Search for the cell housing the specified text and yield its (X, Y) center coordinate. 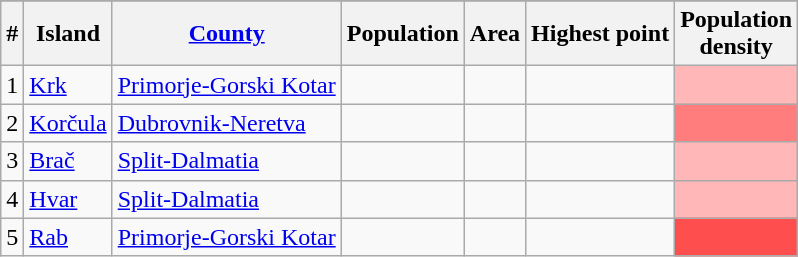
County (226, 34)
Highest point (600, 34)
Rab (68, 237)
Dubrovnik-Neretva (226, 123)
Hvar (68, 199)
Populationdensity (736, 34)
Area (494, 34)
Island (68, 34)
Population (402, 34)
Korčula (68, 123)
Brač (68, 161)
2 (12, 123)
1 (12, 85)
3 (12, 161)
Krk (68, 85)
4 (12, 199)
# (12, 34)
5 (12, 237)
